Locate the cell with the specified text and output its [X, Y] center coordinate. 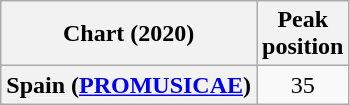
Spain (PROMUSICAE) [129, 85]
Peakposition [303, 34]
35 [303, 85]
Chart (2020) [129, 34]
